Determine the (X, Y) coordinate at the center of the cell enclosing the given text.  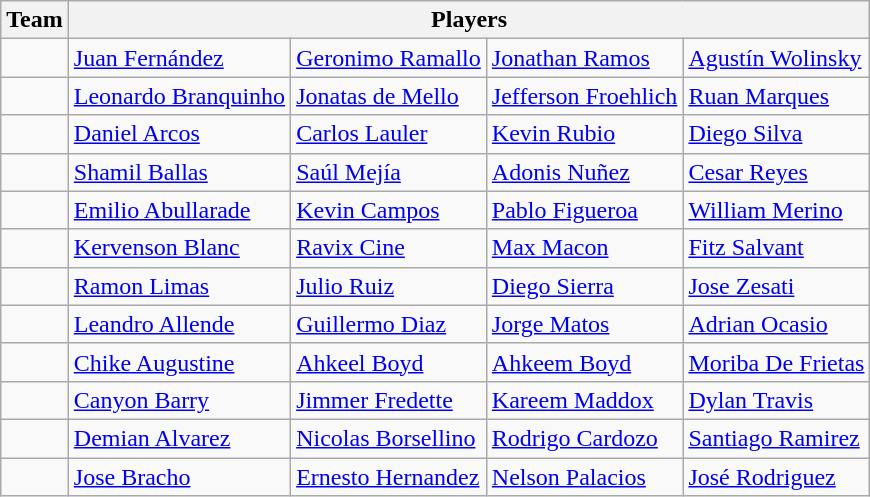
Adonis Nuñez (584, 172)
Kevin Rubio (584, 134)
Geronimo Ramallo (389, 58)
Jimmer Fredette (389, 400)
Jorge Matos (584, 324)
Leonardo Branquinho (179, 96)
Players (469, 20)
Moriba De Frietas (776, 362)
Guillermo Diaz (389, 324)
Diego Silva (776, 134)
Jefferson Froehlich (584, 96)
Max Macon (584, 248)
Shamil Ballas (179, 172)
Ahkeel Boyd (389, 362)
Chike Augustine (179, 362)
Santiago Ramirez (776, 438)
Dylan Travis (776, 400)
Ramon Limas (179, 286)
Ernesto Hernandez (389, 477)
Diego Sierra (584, 286)
Saúl Mejía (389, 172)
Team (35, 20)
Nicolas Borsellino (389, 438)
Rodrigo Cardozo (584, 438)
Kevin Campos (389, 210)
Kareem Maddox (584, 400)
Agustín Wolinsky (776, 58)
Nelson Palacios (584, 477)
Adrian Ocasio (776, 324)
Jonatas de Mello (389, 96)
Leandro Allende (179, 324)
Juan Fernández (179, 58)
Kervenson Blanc (179, 248)
Ravix Cine (389, 248)
Ahkeem Boyd (584, 362)
Ruan Marques (776, 96)
Emilio Abullarade (179, 210)
Cesar Reyes (776, 172)
Jose Bracho (179, 477)
Demian Alvarez (179, 438)
Pablo Figueroa (584, 210)
William Merino (776, 210)
Julio Ruiz (389, 286)
Jonathan Ramos (584, 58)
Jose Zesati (776, 286)
Daniel Arcos (179, 134)
Fitz Salvant (776, 248)
José Rodriguez (776, 477)
Carlos Lauler (389, 134)
Canyon Barry (179, 400)
